Capture the cell that displays the provided text and extract its (X, Y) central coordinate. 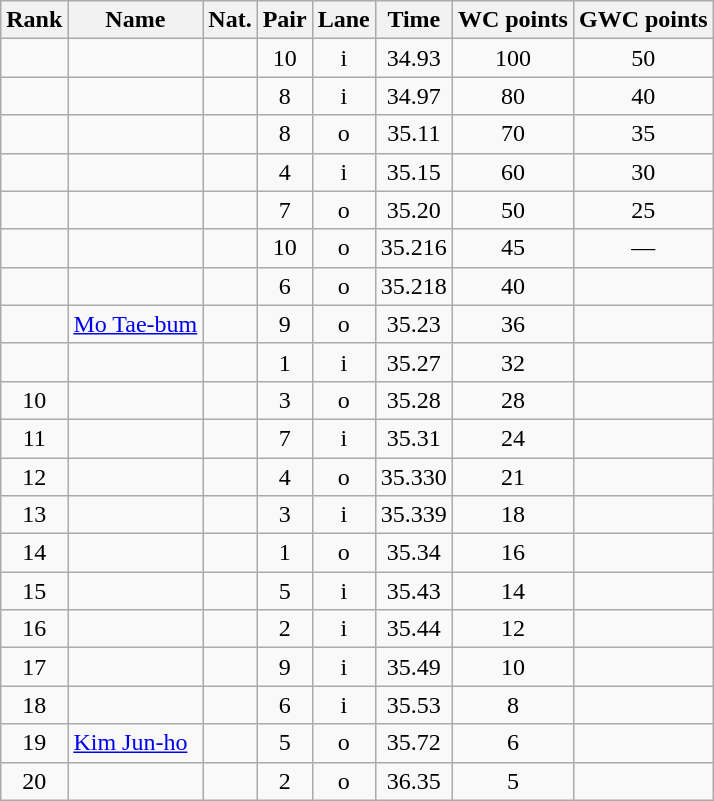
30 (643, 172)
Rank (34, 20)
Kim Jun-ho (136, 743)
35.23 (414, 324)
35.27 (414, 362)
35.330 (414, 477)
35.339 (414, 515)
Nat. (230, 20)
20 (34, 781)
35.44 (414, 629)
28 (512, 400)
24 (512, 438)
WC points (512, 20)
36 (512, 324)
35.28 (414, 400)
Lane (344, 20)
35.31 (414, 438)
17 (34, 667)
19 (34, 743)
21 (512, 477)
35.49 (414, 667)
— (643, 248)
GWC points (643, 20)
80 (512, 96)
35.216 (414, 248)
13 (34, 515)
35.218 (414, 286)
32 (512, 362)
35.15 (414, 172)
Time (414, 20)
35.11 (414, 134)
11 (34, 438)
35.53 (414, 705)
70 (512, 134)
100 (512, 58)
Name (136, 20)
35.43 (414, 591)
34.97 (414, 96)
45 (512, 248)
60 (512, 172)
36.35 (414, 781)
35.72 (414, 743)
Mo Tae-bum (136, 324)
35.34 (414, 553)
25 (643, 210)
Pair (284, 20)
35.20 (414, 210)
34.93 (414, 58)
15 (34, 591)
35 (643, 134)
